Extract the (x, y) coordinate from the center of the cell holding the provided text.  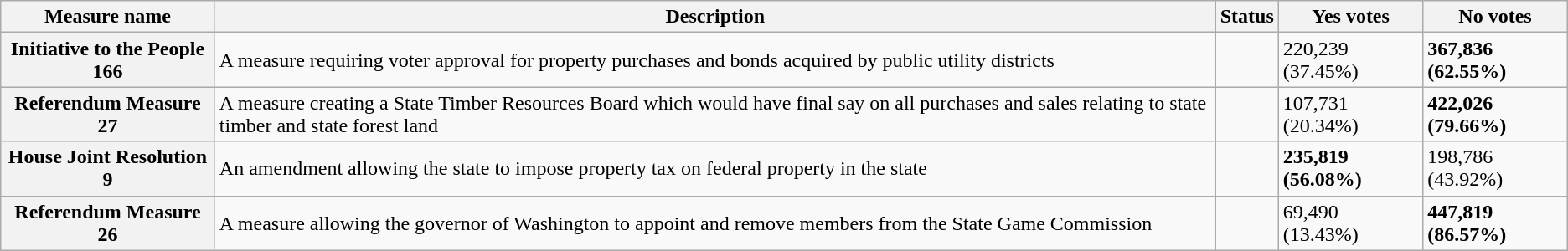
A measure allowing the governor of Washington to appoint and remove members from the State Game Commission (715, 223)
Measure name (108, 17)
An amendment allowing the state to impose property tax on federal property in the state (715, 169)
Description (715, 17)
447,819 (86.57%) (1495, 223)
422,026 (79.66%) (1495, 114)
Status (1246, 17)
367,836 (62.55%) (1495, 60)
A measure requiring voter approval for property purchases and bonds acquired by public utility districts (715, 60)
69,490 (13.43%) (1350, 223)
No votes (1495, 17)
235,819 (56.08%) (1350, 169)
198,786 (43.92%) (1495, 169)
220,239 (37.45%) (1350, 60)
107,731 (20.34%) (1350, 114)
Initiative to the People 166 (108, 60)
Yes votes (1350, 17)
House Joint Resolution 9 (108, 169)
Referendum Measure 26 (108, 223)
Referendum Measure 27 (108, 114)
